Determine the (x, y) coordinate at the center of the cell enclosing the given text.  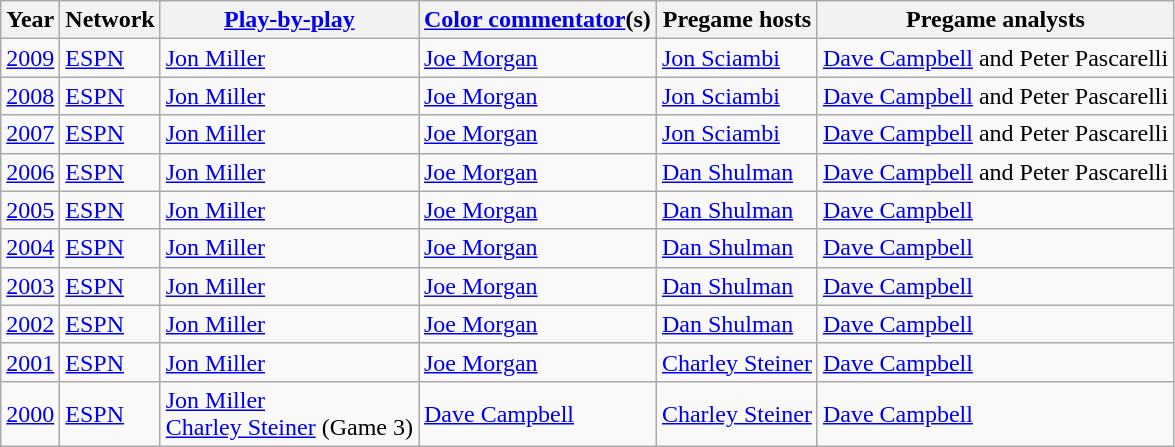
2004 (30, 248)
2007 (30, 134)
2006 (30, 172)
2005 (30, 210)
Pregame analysts (995, 20)
Play-by-play (289, 20)
Jon MillerCharley Steiner (Game 3) (289, 414)
2002 (30, 324)
2000 (30, 414)
2003 (30, 286)
2008 (30, 96)
Color commentator(s) (537, 20)
Year (30, 20)
Pregame hosts (736, 20)
Network (110, 20)
2001 (30, 362)
2009 (30, 58)
